Detect which cell encompasses the target text, then output its [x, y] center coordinate. 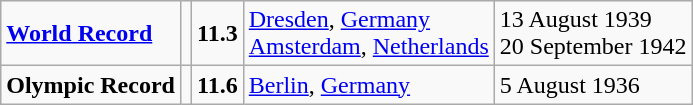
Berlin, Germany [368, 85]
5 August 1936 [593, 85]
11.6 [218, 85]
11.3 [218, 34]
Olympic Record [91, 85]
World Record [91, 34]
Dresden, GermanyAmsterdam, Netherlands [368, 34]
13 August 193920 September 1942 [593, 34]
